Return the [X, Y] coordinate for the center point of the cell that contains the specified text.  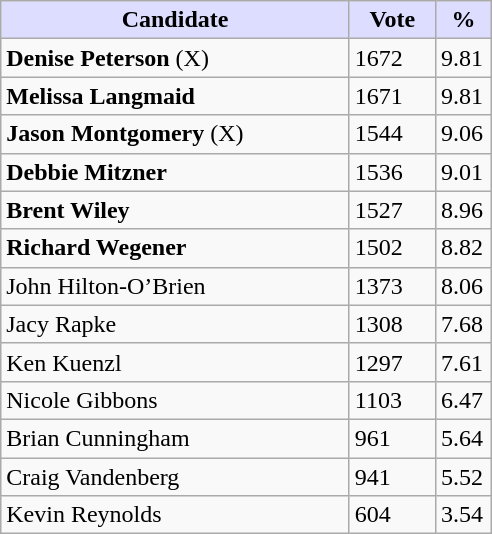
Vote [392, 20]
1103 [392, 400]
8.82 [463, 248]
Brent Wiley [176, 210]
Denise Peterson (X) [176, 58]
Richard Wegener [176, 248]
1527 [392, 210]
Nicole Gibbons [176, 400]
1672 [392, 58]
Brian Cunningham [176, 438]
8.06 [463, 286]
John Hilton-O’Brien [176, 286]
Jacy Rapke [176, 324]
5.64 [463, 438]
1536 [392, 172]
961 [392, 438]
6.47 [463, 400]
5.52 [463, 477]
7.61 [463, 362]
1297 [392, 362]
8.96 [463, 210]
Ken Kuenzl [176, 362]
941 [392, 477]
1308 [392, 324]
% [463, 20]
604 [392, 515]
Candidate [176, 20]
Kevin Reynolds [176, 515]
7.68 [463, 324]
1502 [392, 248]
Debbie Mitzner [176, 172]
9.06 [463, 134]
Melissa Langmaid [176, 96]
Jason Montgomery (X) [176, 134]
1373 [392, 286]
1671 [392, 96]
3.54 [463, 515]
9.01 [463, 172]
1544 [392, 134]
Craig Vandenberg [176, 477]
